From the cell containing the given text, extract its center point as [x, y] coordinate. 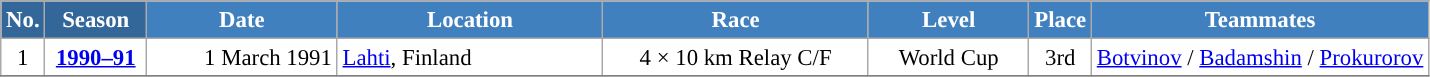
Level [948, 20]
Location [470, 20]
1 [23, 58]
No. [23, 20]
1 March 1991 [242, 58]
Teammates [1260, 20]
4 × 10 km Relay C/F [736, 58]
Season [96, 20]
Race [736, 20]
Date [242, 20]
1990–91 [96, 58]
Botvinov / Badamshin / Prokurorov [1260, 58]
World Cup [948, 58]
3rd [1060, 58]
Lahti, Finland [470, 58]
Place [1060, 20]
